Pinpoint the cell where the given text exists, returning its (X, Y) midpoint coordinate. 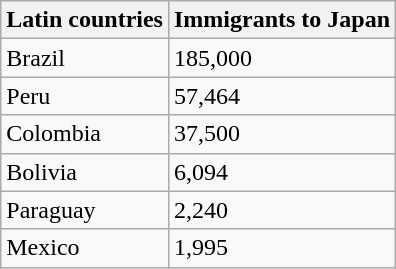
Colombia (85, 134)
1,995 (282, 248)
Immigrants to Japan (282, 20)
Latin countries (85, 20)
Bolivia (85, 172)
Peru (85, 96)
185,000 (282, 58)
Brazil (85, 58)
57,464 (282, 96)
6,094 (282, 172)
37,500 (282, 134)
Paraguay (85, 210)
2,240 (282, 210)
Mexico (85, 248)
